Extract the (X, Y) coordinate from the center of the cell holding the provided text.  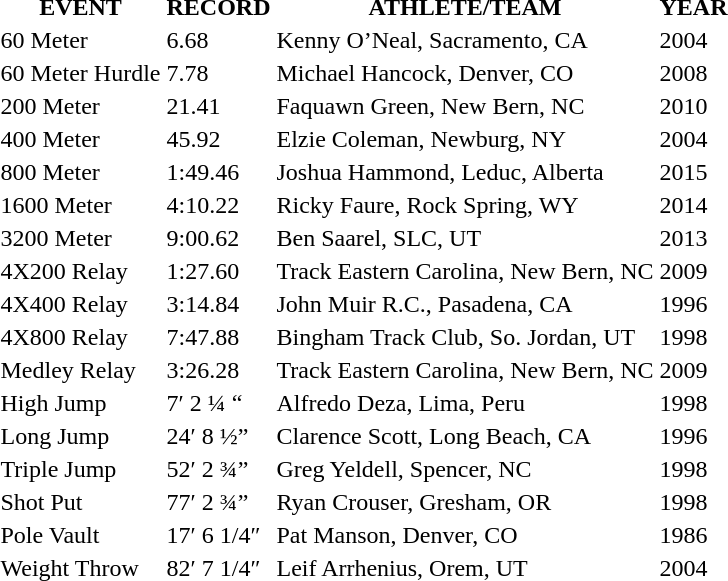
Bingham Track Club, So. Jordan, UT (465, 337)
45.92 (218, 139)
4:10.22 (218, 205)
Joshua Hammond, Leduc, Alberta (465, 172)
9:00.62 (218, 238)
77′ 2 ¾” (218, 502)
John Muir R.C., Pasadena, CA (465, 304)
1:27.60 (218, 271)
Ryan Crouser, Gresham, OR (465, 502)
Alfredo Deza, Lima, Peru (465, 403)
6.68 (218, 40)
7′ 2 ¼ “ (218, 403)
Faquawn Green, New Bern, NC (465, 106)
7.78 (218, 73)
1:49.46 (218, 172)
Ricky Faure, Rock Spring, WY (465, 205)
Pat Manson, Denver, CO (465, 535)
24′ 8 ½” (218, 436)
Kenny O’Neal, Sacramento, CA (465, 40)
17′ 6 1/4″ (218, 535)
7:47.88 (218, 337)
Greg Yeldell, Spencer, NC (465, 469)
Clarence Scott, Long Beach, CA (465, 436)
21.41 (218, 106)
Elzie Coleman, Newburg, NY (465, 139)
3:14.84 (218, 304)
52′ 2 ¾” (218, 469)
Ben Saarel, SLC, UT (465, 238)
Michael Hancock, Denver, CO (465, 73)
3:26.28 (218, 370)
